Extract the [x, y] coordinate from the center of the cell holding the provided text.  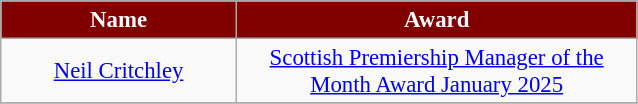
Neil Critchley [119, 72]
Scottish Premiership Manager of the Month Award January 2025 [436, 72]
Award [436, 20]
Name [119, 20]
